Pinpoint the cell where the given text exists, returning its [X, Y] midpoint coordinate. 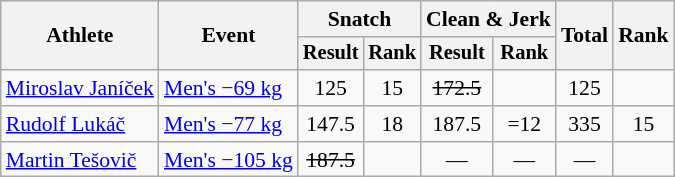
Rudolf Lukáč [80, 124]
Athlete [80, 36]
Event [228, 36]
172.5 [457, 88]
147.5 [331, 124]
Miroslav Janíček [80, 88]
Men's −77 kg [228, 124]
=12 [524, 124]
18 [392, 124]
Total [584, 36]
Men's −69 kg [228, 88]
187.5 [457, 124]
Clean & Jerk [488, 19]
Snatch [360, 19]
335 [584, 124]
